Locate the cell with the specified text and output its [X, Y] center coordinate. 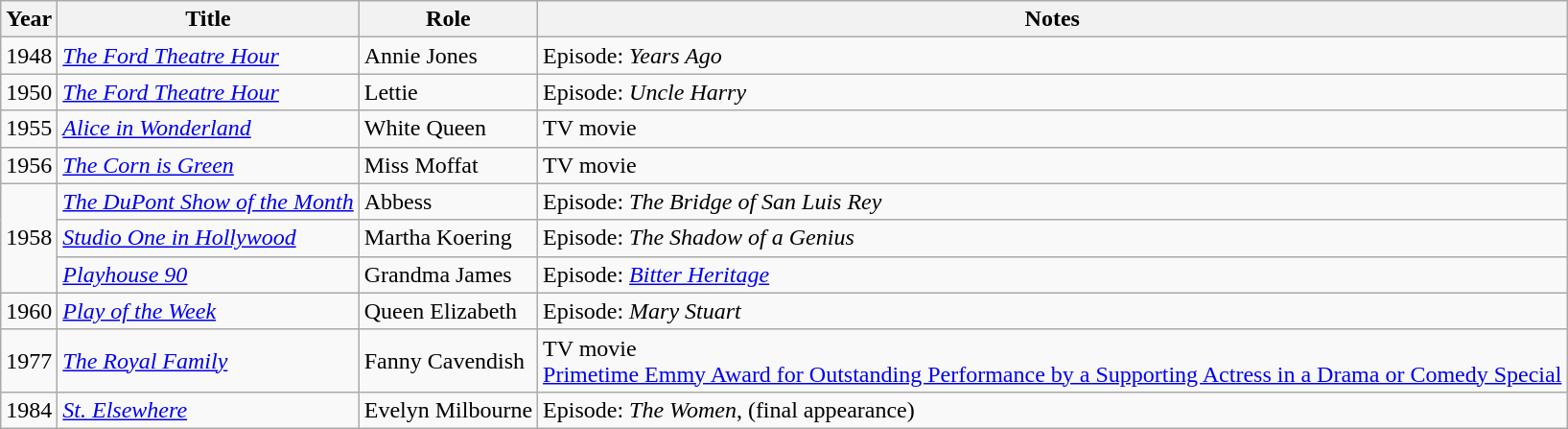
Episode: The Bridge of San Luis Rey [1053, 202]
Abbess [448, 202]
Episode: The Shadow of a Genius [1053, 238]
Lettie [448, 92]
Playhouse 90 [208, 274]
Episode: Mary Stuart [1053, 311]
Grandma James [448, 274]
1948 [29, 56]
St. Elsewhere [208, 410]
Episode: Bitter Heritage [1053, 274]
The Royal Family [208, 361]
Evelyn Milbourne [448, 410]
1956 [29, 165]
Role [448, 19]
Episode: Years Ago [1053, 56]
1984 [29, 410]
Year [29, 19]
TV moviePrimetime Emmy Award for Outstanding Performance by a Supporting Actress in a Drama or Comedy Special [1053, 361]
1955 [29, 129]
Episode: Uncle Harry [1053, 92]
Martha Koering [448, 238]
Annie Jones [448, 56]
Miss Moffat [448, 165]
Play of the Week [208, 311]
Alice in Wonderland [208, 129]
The DuPont Show of the Month [208, 202]
The Corn is Green [208, 165]
1977 [29, 361]
1960 [29, 311]
Title [208, 19]
1958 [29, 238]
Studio One in Hollywood [208, 238]
Notes [1053, 19]
Episode: The Women, (final appearance) [1053, 410]
White Queen [448, 129]
Queen Elizabeth [448, 311]
1950 [29, 92]
Fanny Cavendish [448, 361]
